Determine the [x, y] coordinate at the center of the cell enclosing the given text.  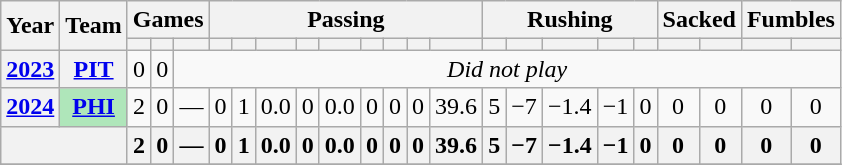
Sacked [699, 20]
Team [94, 26]
2024 [30, 107]
Rushing [570, 20]
PHI [94, 107]
PIT [94, 69]
Did not play [508, 69]
Passing [346, 20]
Games [168, 20]
2023 [30, 69]
Fumbles [790, 20]
Year [30, 26]
